Output the (X, Y) coordinate of the center of the cell containing the given text.  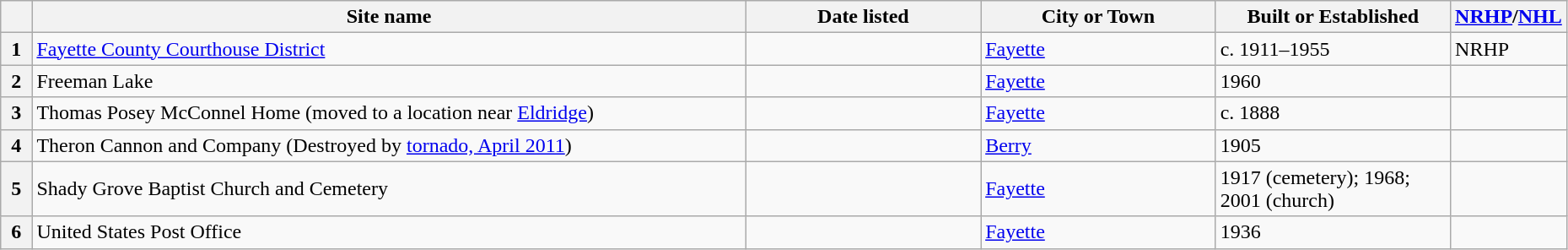
6 (17, 232)
Date listed (863, 17)
3 (17, 113)
Berry (1098, 145)
c. 1888 (1333, 113)
1936 (1333, 232)
Shady Grove Baptist Church and Cemetery (389, 189)
Built or Established (1333, 17)
United States Post Office (389, 232)
c. 1911–1955 (1333, 49)
4 (17, 145)
1917 (cemetery); 1968; 2001 (church) (1333, 189)
Thomas Posey McConnel Home (moved to a location near Eldridge) (389, 113)
1960 (1333, 81)
Fayette County Courthouse District (389, 49)
5 (17, 189)
2 (17, 81)
1 (17, 49)
City or Town (1098, 17)
NRHP/NHL (1509, 17)
Site name (389, 17)
1905 (1333, 145)
Theron Cannon and Company (Destroyed by tornado, April 2011) (389, 145)
Freeman Lake (389, 81)
NRHP (1509, 49)
